Search for the cell housing the specified text and yield its [x, y] center coordinate. 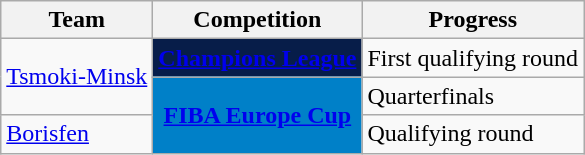
Competition [258, 20]
Progress [473, 20]
Champions League [258, 58]
Qualifying round [473, 134]
FIBA Europe Cup [258, 115]
Team [77, 20]
First qualifying round [473, 58]
Quarterfinals [473, 96]
Borisfen [77, 134]
Tsmoki-Minsk [77, 77]
